Capture the cell that displays the provided text and extract its (x, y) central coordinate. 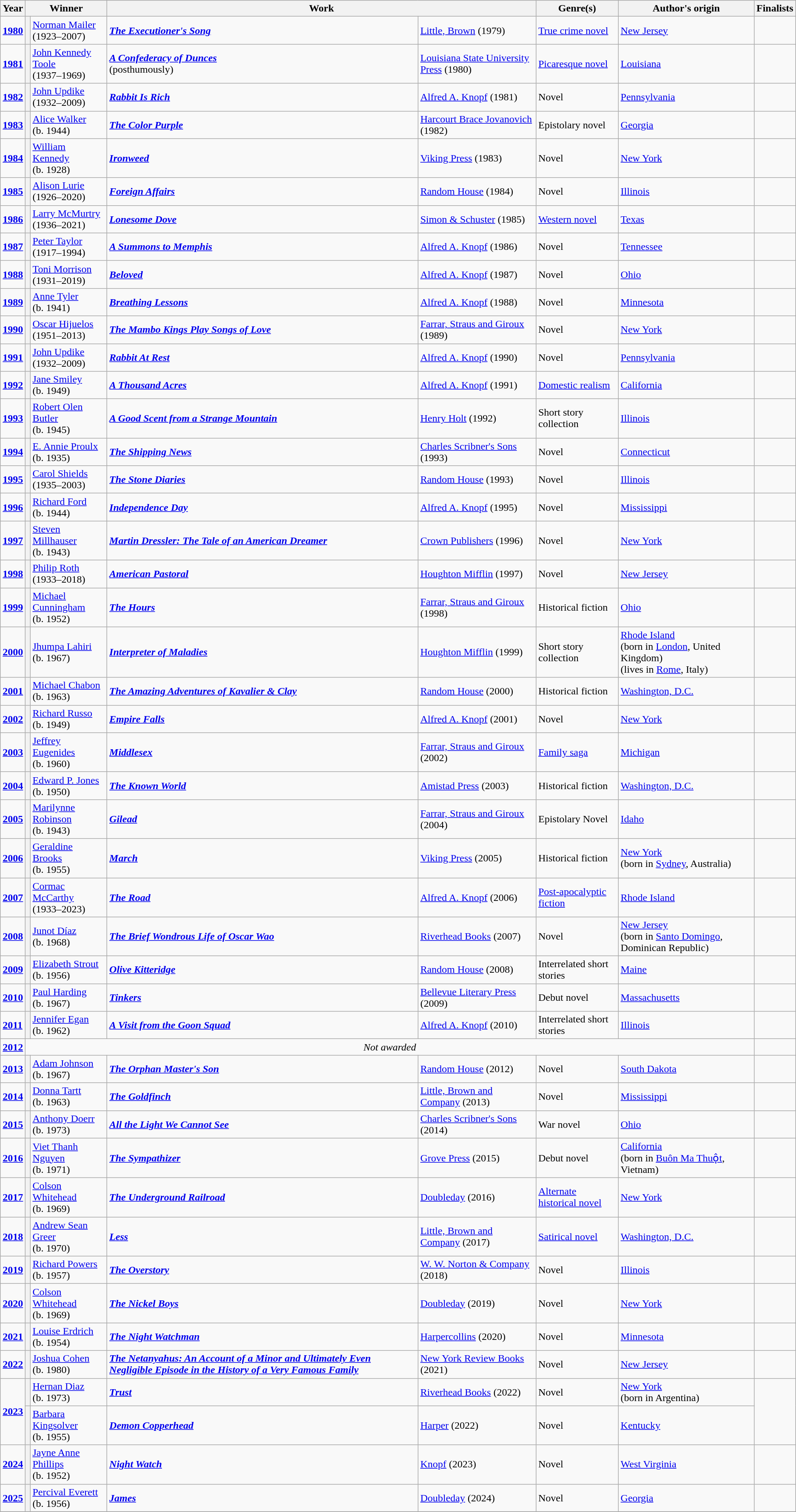
Random House (2000) (477, 691)
Jayne Anne Phillips (b. 1952) (69, 1464)
Michael Chabon (b. 1963) (69, 691)
2010 (13, 998)
1991 (13, 357)
Steven Millhauser (b. 1943) (69, 541)
2011 (13, 1025)
Michigan (686, 752)
The Amazing Adventures of Kavalier & Clay (263, 691)
Harper (2022) (477, 1425)
1997 (13, 541)
Robert Olen Butler (b. 1945) (69, 419)
1995 (13, 479)
The Color Purple (263, 125)
Alfred A. Knopf (1987) (477, 275)
Maine (686, 970)
War novel (577, 1124)
Louise Erdrich (b. 1954) (69, 1337)
Paul Harding (b. 1967) (69, 998)
The Known World (263, 785)
2007 (13, 898)
March (263, 858)
Oscar Hijuelos (1951–2013) (69, 330)
Riverhead Books (2007) (477, 937)
The Orphan Master's Son (263, 1069)
1992 (13, 385)
Epistolary novel (577, 125)
Toni Morrison (1931–2019) (69, 275)
William Kennedy (b. 1928) (69, 158)
Farrar, Straus and Giroux (1989) (477, 330)
The Night Watchman (263, 1337)
Year (13, 8)
Carol Shields (1935–2003) (69, 479)
West Virginia (686, 1464)
John Kennedy Toole (1937–1969) (69, 64)
Doubleday (2016) (477, 1198)
Hernan Diaz (b. 1973) (69, 1392)
1981 (13, 64)
2014 (13, 1096)
Alfred A. Knopf (1990) (477, 357)
The Executioner's Song (263, 31)
Interpreter of Maladies (263, 652)
2005 (13, 819)
Charles Scribner's Sons (2014) (477, 1124)
Rhode Island (born in London, United Kingdom) (lives in Rome, Italy) (686, 652)
2022 (13, 1364)
Barbara Kingsolver (b. 1955) (69, 1425)
Elizabeth Strout (b. 1956) (69, 970)
Alfred A. Knopf (1991) (477, 385)
The Shipping News (263, 452)
Genre(s) (577, 8)
Martin Dressler: The Tale of an American Dreamer (263, 541)
The Brief Wondrous Life of Oscar Wao (263, 937)
1982 (13, 97)
Little, Brown and Company (2017) (477, 1237)
2003 (13, 752)
A Summons to Memphis (263, 246)
Viet Thanh Nguyen (b. 1971) (69, 1158)
Richard Ford (b. 1944) (69, 507)
Geraldine Brooks (b. 1955) (69, 858)
A Thousand Acres (263, 385)
Alternate historical novel (577, 1198)
W. W. Norton & Company (2018) (477, 1270)
Riverhead Books (2022) (477, 1392)
Epistolary Novel (577, 819)
Peter Taylor (1917–1994) (69, 246)
Random House (1984) (477, 191)
Henry Holt (1992) (477, 419)
Independence Day (263, 507)
Ironweed (263, 158)
1989 (13, 302)
Satirical novel (577, 1237)
Farrar, Straus and Giroux (1998) (477, 607)
1984 (13, 158)
Olive Kitteridge (263, 970)
Harpercollins (2020) (477, 1337)
The Underground Railroad (263, 1198)
Random House (2008) (477, 970)
2006 (13, 858)
2015 (13, 1124)
A Confederacy of Dunces (posthumously) (263, 64)
2021 (13, 1337)
Connecticut (686, 452)
Richard Powers (b. 1957) (69, 1270)
A Good Scent from a Strange Mountain (263, 419)
Lonesome Dove (263, 219)
Rabbit At Rest (263, 357)
Adam Johnson (b. 1967) (69, 1069)
Percival Everett (b. 1956) (69, 1498)
Louisiana (686, 64)
Farrar, Straus and Giroux (2002) (477, 752)
Harcourt Brace Jovanovich (1982) (477, 125)
Kentucky (686, 1425)
Crown Publishers (1996) (477, 541)
Foreign Affairs (263, 191)
Empire Falls (263, 719)
Jhumpa Lahiri (b. 1967) (69, 652)
Gilead (263, 819)
2001 (13, 691)
2019 (13, 1270)
Western novel (577, 219)
2025 (13, 1498)
Joshua Cohen (b. 1980) (69, 1364)
Marilynne Robinson (b. 1943) (69, 819)
The Mambo Kings Play Songs of Love (263, 330)
2009 (13, 970)
California (born in Buôn Ma Thuột, Vietnam) (686, 1158)
1986 (13, 219)
Philip Roth (1933–2018) (69, 574)
Jeffrey Eugenides (b. 1960) (69, 752)
Less (263, 1237)
Random House (1993) (477, 479)
Junot Díaz (b. 1968) (69, 937)
2016 (13, 1158)
2012 (13, 1047)
Picaresque novel (577, 64)
California (686, 385)
Louisiana State University Press (1980) (477, 64)
Houghton Mifflin (1999) (477, 652)
2004 (13, 785)
Alfred A. Knopf (2010) (477, 1025)
Anne Tyler (b. 1941) (69, 302)
The Netanyahus: An Account of a Minor and Ultimately Even Negligible Episode in the History of a Very Famous Family (263, 1364)
Charles Scribner's Sons (1993) (477, 452)
Viking Press (1983) (477, 158)
2002 (13, 719)
Rabbit Is Rich (263, 97)
1988 (13, 275)
South Dakota (686, 1069)
Breathing Lessons (263, 302)
Anthony Doerr (b. 1973) (69, 1124)
1985 (13, 191)
Amistad Press (2003) (477, 785)
Donna Tartt (b. 1963) (69, 1096)
2024 (13, 1464)
1999 (13, 607)
Not awarded (390, 1047)
The Goldfinch (263, 1096)
1993 (13, 419)
James (263, 1498)
2008 (13, 937)
2000 (13, 652)
Jane Smiley (b. 1949) (69, 385)
Demon Copperhead (263, 1425)
Farrar, Straus and Giroux (2004) (477, 819)
Massachusetts (686, 998)
Alfred A. Knopf (2006) (477, 898)
E. Annie Proulx (b. 1935) (69, 452)
True crime novel (577, 31)
Alison Lurie (1926–2020) (69, 191)
The Hours (263, 607)
1998 (13, 574)
Alfred A. Knopf (1988) (477, 302)
The Nickel Boys (263, 1303)
Knopf (2023) (477, 1464)
Texas (686, 219)
Doubleday (2024) (477, 1498)
Edward P. Jones (b. 1950) (69, 785)
The Road (263, 898)
Cormac McCarthy (1933–2023) (69, 898)
The Overstory (263, 1270)
The Stone Diaries (263, 479)
1994 (13, 452)
All the Light We Cannot See (263, 1124)
2020 (13, 1303)
Little, Brown and Company (2013) (477, 1096)
2017 (13, 1198)
Andrew Sean Greer (b. 1970) (69, 1237)
Alfred A. Knopf (2001) (477, 719)
Bellevue Literary Press (2009) (477, 998)
1996 (13, 507)
Simon & Schuster (1985) (477, 219)
Author's origin (686, 8)
Little, Brown (1979) (477, 31)
Jennifer Egan (b. 1962) (69, 1025)
Rhode Island (686, 898)
1983 (13, 125)
Michael Cunningham (b. 1952) (69, 607)
Tinkers (263, 998)
Winner (66, 8)
2013 (13, 1069)
Alfred A. Knopf (1981) (477, 97)
Finalists (775, 8)
2023 (13, 1412)
Tennessee (686, 246)
New York Review Books (2021) (477, 1364)
Houghton Mifflin (1997) (477, 574)
The Sympathizer (263, 1158)
Idaho (686, 819)
Beloved (263, 275)
1987 (13, 246)
Norman Mailer (1923–2007) (69, 31)
Richard Russo (b. 1949) (69, 719)
1990 (13, 330)
A Visit from the Goon Squad (263, 1025)
2018 (13, 1237)
Middlesex (263, 752)
Larry McMurtry (1936–2021) (69, 219)
Family saga (577, 752)
Trust (263, 1392)
New Jersey (born in Santo Domingo, Dominican Republic) (686, 937)
Grove Press (2015) (477, 1158)
Alfred A. Knopf (1986) (477, 246)
Random House (2012) (477, 1069)
New York (born in Argentina) (686, 1392)
Post-apocalyptic fiction (577, 898)
Alice Walker (b. 1944) (69, 125)
Doubleday (2019) (477, 1303)
Work (321, 8)
Alfred A. Knopf (1995) (477, 507)
New York (born in Sydney, Australia) (686, 858)
1980 (13, 31)
Night Watch (263, 1464)
Viking Press (2005) (477, 858)
Domestic realism (577, 385)
American Pastoral (263, 574)
